Search for the cell housing the specified text and yield its [X, Y] center coordinate. 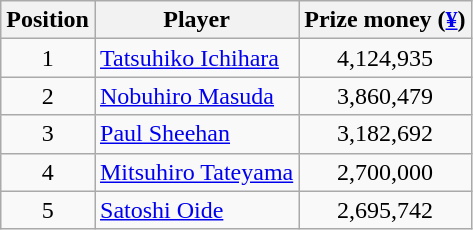
3,182,692 [385, 134]
4,124,935 [385, 58]
Mitsuhiro Tateyama [196, 172]
Satoshi Oide [196, 210]
Paul Sheehan [196, 134]
1 [48, 58]
Tatsuhiko Ichihara [196, 58]
2,695,742 [385, 210]
Prize money (¥) [385, 20]
Player [196, 20]
5 [48, 210]
3 [48, 134]
2 [48, 96]
3,860,479 [385, 96]
2,700,000 [385, 172]
Position [48, 20]
Nobuhiro Masuda [196, 96]
4 [48, 172]
